Return [X, Y] of the center of cell containing provided text 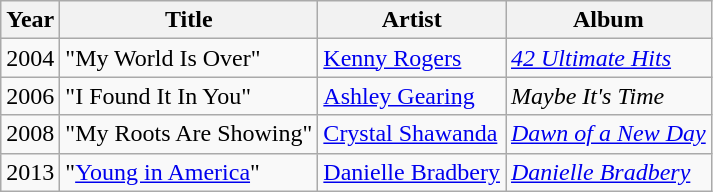
2013 [30, 172]
Ashley Gearing [412, 96]
Title [189, 20]
2008 [30, 134]
Crystal Shawanda [412, 134]
Kenny Rogers [412, 58]
Album [609, 20]
"I Found It In You" [189, 96]
Maybe It's Time [609, 96]
Artist [412, 20]
Dawn of a New Day [609, 134]
Year [30, 20]
"My World Is Over" [189, 58]
42 Ultimate Hits [609, 58]
2004 [30, 58]
2006 [30, 96]
"Young in America" [189, 172]
"My Roots Are Showing" [189, 134]
